Determine the (X, Y) coordinate at the center of the cell enclosing the given text.  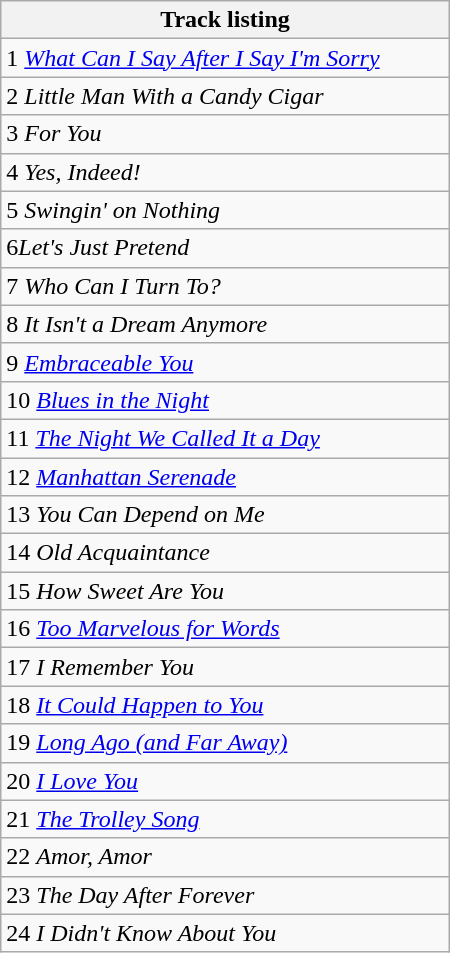
20 I Love You (225, 781)
12 Manhattan Serenade (225, 477)
19 Long Ago (and Far Away) (225, 743)
22 Amor, Amor (225, 857)
23 The Day After Forever (225, 895)
5 Swingin' on Nothing (225, 210)
24 I Didn't Know About You (225, 933)
7 Who Can I Turn To? (225, 286)
15 How Sweet Are You (225, 591)
21 The Trolley Song (225, 819)
17 I Remember You (225, 667)
1 What Can I Say After I Say I'm Sorry (225, 58)
10 Blues in the Night (225, 400)
6Let's Just Pretend (225, 248)
18 It Could Happen to You (225, 705)
9 Embraceable You (225, 362)
16 Too Marvelous for Words (225, 629)
4 Yes, Indeed! (225, 172)
14 Old Acquaintance (225, 553)
8 It Isn't a Dream Anymore (225, 324)
11 The Night We Called It a Day (225, 438)
Track listing (225, 20)
3 For You (225, 134)
13 You Can Depend on Me (225, 515)
2 Little Man With a Candy Cigar (225, 96)
